Search for the cell housing the specified text and yield its (x, y) center coordinate. 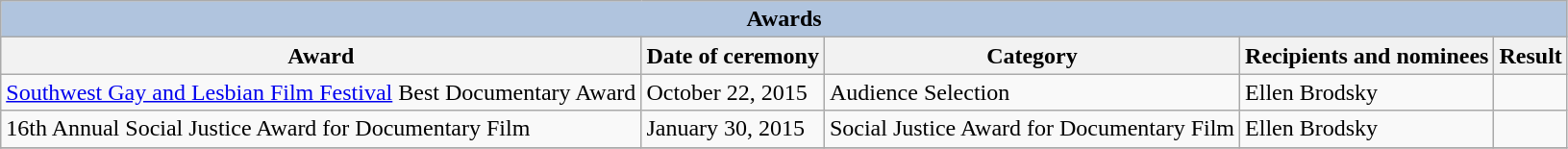
16th Annual Social Justice Award for Documentary Film (321, 129)
Recipients and nominees (1367, 56)
January 30, 2015 (733, 129)
Category (1032, 56)
Awards (784, 19)
Southwest Gay and Lesbian Film Festival Best Documentary Award (321, 92)
Social Justice Award for Documentary Film (1032, 129)
Award (321, 56)
October 22, 2015 (733, 92)
Audience Selection (1032, 92)
Result (1531, 56)
Date of ceremony (733, 56)
